For the text-containing cell, return its midpoint in (X, Y) coordinate format. 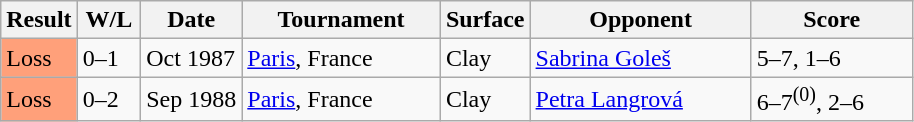
Petra Langrová (640, 100)
Sabrina Goleš (640, 58)
Result (39, 20)
0–2 (109, 100)
W/L (109, 20)
Score (832, 20)
Sep 1988 (192, 100)
5–7, 1–6 (832, 58)
Date (192, 20)
0–1 (109, 58)
Tournament (342, 20)
Opponent (640, 20)
Surface (485, 20)
6–7(0), 2–6 (832, 100)
Oct 1987 (192, 58)
